Pinpoint the cell where the given text exists, returning its (X, Y) midpoint coordinate. 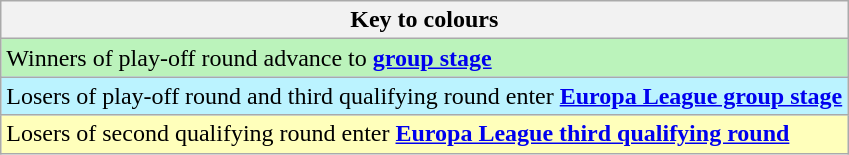
Losers of play-off round and third qualifying round enter Europa League group stage (424, 96)
Key to colours (424, 20)
Winners of play-off round advance to group stage (424, 58)
Losers of second qualifying round enter Europa League third qualifying round (424, 134)
